Provide the [X, Y] coordinate of the cell's center where the given text is located.  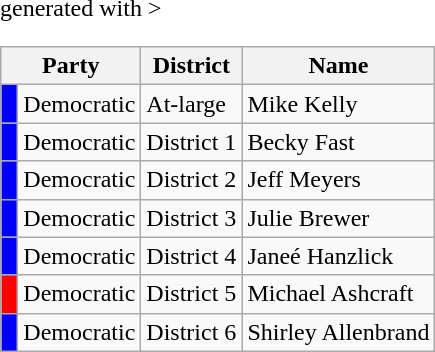
At-large [192, 104]
Shirley Allenbrand [338, 332]
Mike Kelly [338, 104]
Jeff Meyers [338, 180]
District [192, 66]
Julie Brewer [338, 218]
District 2 [192, 180]
District 1 [192, 142]
Janeé Hanzlick [338, 256]
District 6 [192, 332]
District 4 [192, 256]
Becky Fast [338, 142]
District 5 [192, 294]
District 3 [192, 218]
Party [71, 66]
Michael Ashcraft [338, 294]
Name [338, 66]
